Determine the [x, y] coordinate at the center of the cell enclosing the given text.  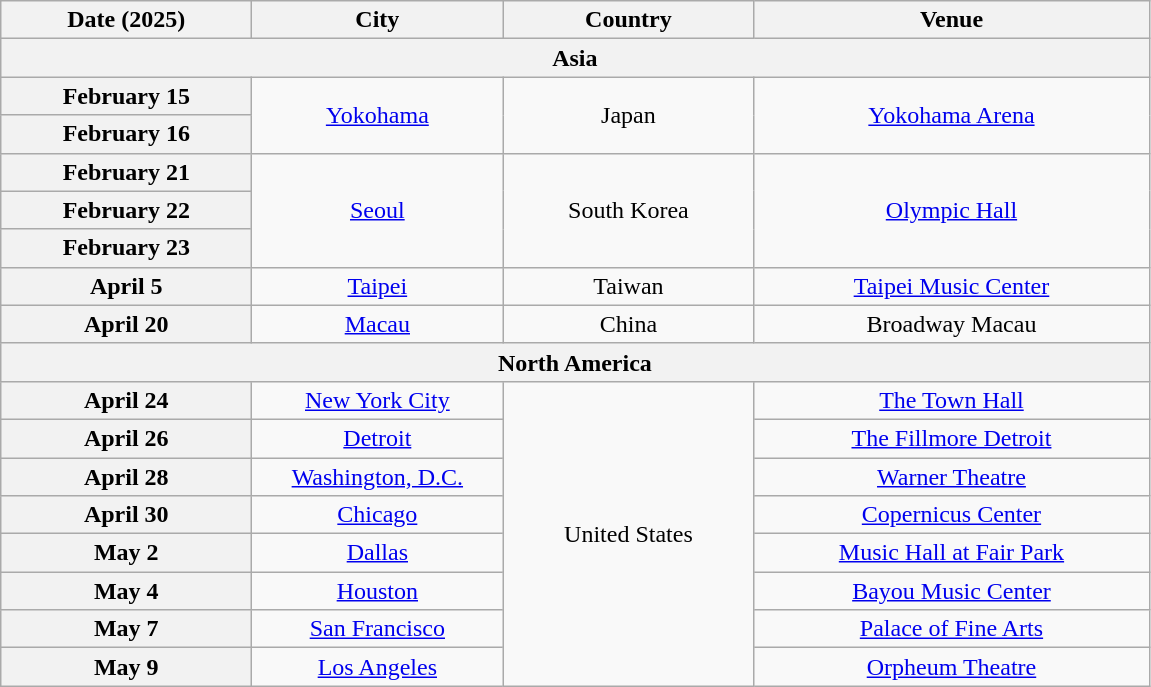
Music Hall at Fair Park [952, 553]
Japan [628, 115]
Yokohama [378, 115]
April 5 [126, 286]
February 16 [126, 134]
New York City [378, 400]
Asia [575, 58]
United States [628, 533]
Dallas [378, 553]
Taipei Music Center [952, 286]
North America [575, 362]
Warner Theatre [952, 477]
Yokohama Arena [952, 115]
Olympic Hall [952, 210]
May 2 [126, 553]
Palace of Fine Arts [952, 629]
South Korea [628, 210]
China [628, 324]
Los Angeles [378, 667]
Date (2025) [126, 20]
February 23 [126, 248]
Detroit [378, 438]
February 15 [126, 96]
Copernicus Center [952, 515]
Taipei [378, 286]
February 21 [126, 172]
Macau [378, 324]
Houston [378, 591]
Broadway Macau [952, 324]
April 26 [126, 438]
Washington, D.C. [378, 477]
The Fillmore Detroit [952, 438]
April 28 [126, 477]
City [378, 20]
February 22 [126, 210]
San Francisco [378, 629]
Taiwan [628, 286]
Orpheum Theatre [952, 667]
April 30 [126, 515]
April 20 [126, 324]
Chicago [378, 515]
May 9 [126, 667]
Bayou Music Center [952, 591]
May 4 [126, 591]
April 24 [126, 400]
May 7 [126, 629]
Venue [952, 20]
Seoul [378, 210]
Country [628, 20]
The Town Hall [952, 400]
